Pinpoint the cell where the given text exists, returning its [X, Y] midpoint coordinate. 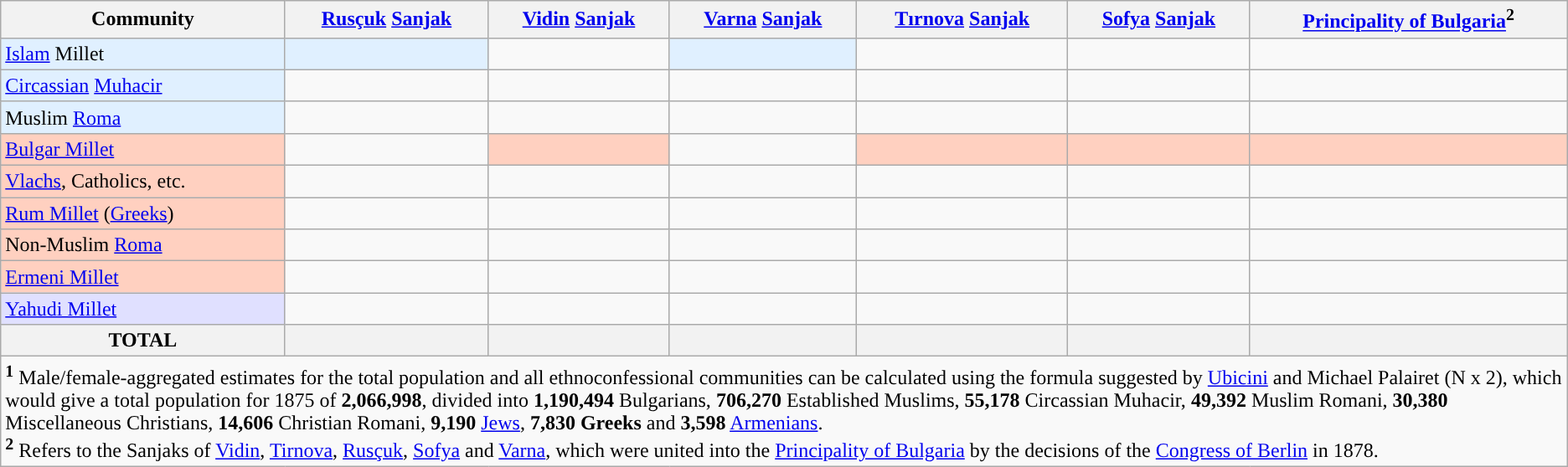
Sofya Sanjak [1159, 20]
Yahudi Millet [142, 309]
Vlachs, Catholics, etc. [142, 182]
TOTAL [142, 341]
Rusçuk Sanjak [387, 20]
Tırnova Sanjak [962, 20]
Vidin Sanjak [579, 20]
Varna Sanjak [763, 20]
Muslim Roma [142, 117]
Principality of Bulgaria2 [1409, 20]
Bulgar Millet [142, 149]
Rum Millet (Greeks) [142, 213]
Circassian Muhacir [142, 85]
Ermeni Millet [142, 277]
Islam Millet [142, 54]
Community [142, 20]
Non-Muslim Roma [142, 245]
